From the cell containing the given text, extract its center point as (x, y) coordinate. 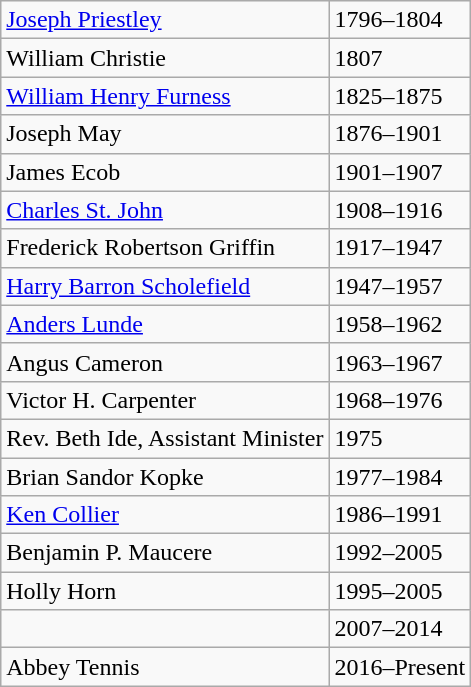
1992–2005 (400, 553)
Brian Sandor Kopke (165, 477)
Joseph May (165, 134)
Charles St. John (165, 210)
James Ecob (165, 172)
Anders Lunde (165, 324)
1901–1907 (400, 172)
Abbey Tennis (165, 667)
Victor H. Carpenter (165, 400)
1968–1976 (400, 400)
Frederick Robertson Griffin (165, 248)
1807 (400, 58)
1958–1962 (400, 324)
Ken Collier (165, 515)
Benjamin P. Maucere (165, 553)
Joseph Priestley (165, 20)
1947–1957 (400, 286)
William Henry Furness (165, 96)
1876–1901 (400, 134)
Harry Barron Scholefield (165, 286)
1908–1916 (400, 210)
1825–1875 (400, 96)
2016–Present (400, 667)
2007–2014 (400, 629)
1986–1991 (400, 515)
1796–1804 (400, 20)
1975 (400, 438)
1977–1984 (400, 477)
1917–1947 (400, 248)
Holly Horn (165, 591)
William Christie (165, 58)
1995–2005 (400, 591)
Rev. Beth Ide, Assistant Minister (165, 438)
Angus Cameron (165, 362)
1963–1967 (400, 362)
